Pinpoint the cell where the given text exists, returning its (x, y) midpoint coordinate. 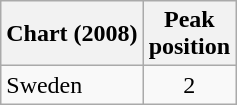
Sweden (72, 85)
Peakposition (189, 34)
Chart (2008) (72, 34)
2 (189, 85)
